For the text-containing cell, return its midpoint in (X, Y) coordinate format. 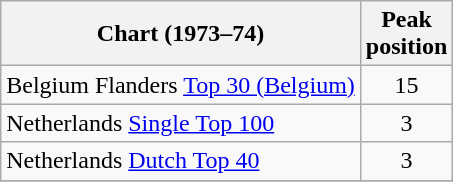
Netherlands Single Top 100 (181, 123)
Netherlands Dutch Top 40 (181, 161)
Belgium Flanders Top 30 (Belgium) (181, 85)
15 (406, 85)
Chart (1973–74) (181, 34)
Peakposition (406, 34)
